Scan for the cell matching the given text and deliver its [X, Y] coordinate at center. 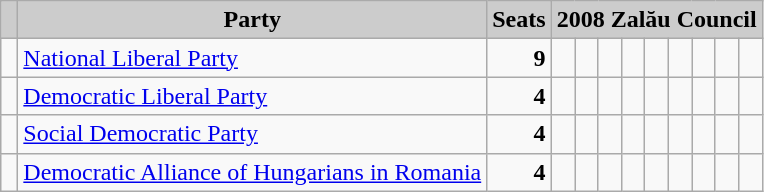
Social Democratic Party [252, 134]
National Liberal Party [252, 58]
2008 Zalău Council [656, 20]
Party [252, 20]
9 [519, 58]
Democratic Alliance of Hungarians in Romania [252, 172]
Democratic Liberal Party [252, 96]
Seats [519, 20]
